Extract the [x, y] coordinate from the center of the cell holding the provided text.  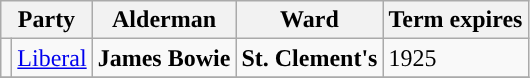
1925 [456, 58]
Term expires [456, 20]
Ward [310, 20]
Alderman [164, 20]
Party [46, 20]
St. Clement's [310, 58]
Liberal [52, 58]
James Bowie [164, 58]
